Locate the cell with the specified text and output its (x, y) center coordinate. 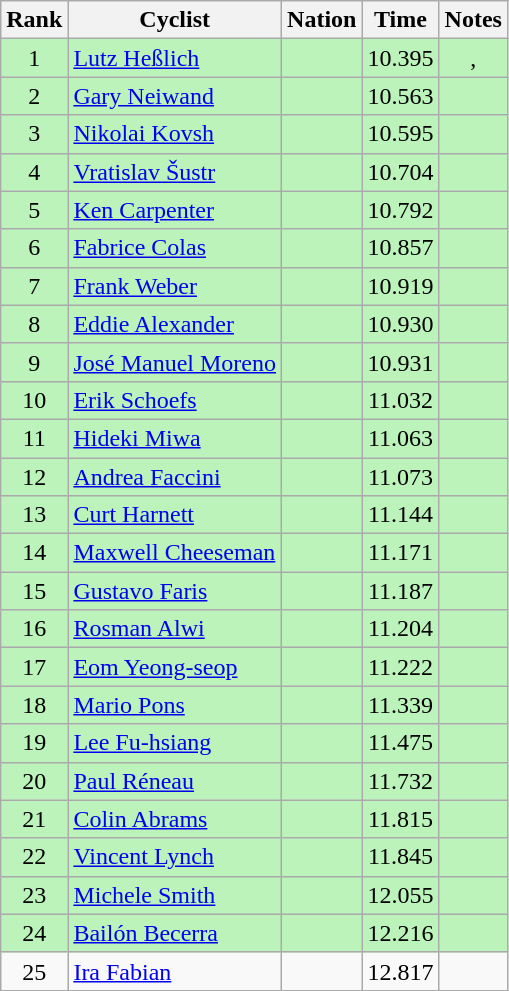
Notes (473, 20)
Nikolai Kovsh (175, 134)
22 (34, 857)
Curt Harnett (175, 515)
8 (34, 324)
11.815 (400, 819)
20 (34, 781)
5 (34, 210)
11.171 (400, 553)
23 (34, 895)
9 (34, 362)
16 (34, 629)
10.857 (400, 248)
Vratislav Šustr (175, 172)
Vincent Lynch (175, 857)
10.704 (400, 172)
11.204 (400, 629)
21 (34, 819)
Andrea Faccini (175, 477)
11.475 (400, 743)
, (473, 58)
12.817 (400, 971)
Nation (322, 20)
11.845 (400, 857)
11.187 (400, 591)
10.930 (400, 324)
11.732 (400, 781)
Lutz Heßlich (175, 58)
Eom Yeong-seop (175, 667)
Fabrice Colas (175, 248)
Cyclist (175, 20)
Frank Weber (175, 286)
12.216 (400, 933)
José Manuel Moreno (175, 362)
18 (34, 705)
10.931 (400, 362)
3 (34, 134)
15 (34, 591)
2 (34, 96)
11.339 (400, 705)
Gary Neiwand (175, 96)
12.055 (400, 895)
Gustavo Faris (175, 591)
11.063 (400, 438)
11.032 (400, 400)
12 (34, 477)
10.595 (400, 134)
Bailón Becerra (175, 933)
Rosman Alwi (175, 629)
19 (34, 743)
Ken Carpenter (175, 210)
Mario Pons (175, 705)
Eddie Alexander (175, 324)
4 (34, 172)
Ira Fabian (175, 971)
17 (34, 667)
11.222 (400, 667)
Paul Réneau (175, 781)
24 (34, 933)
1 (34, 58)
Colin Abrams (175, 819)
10.395 (400, 58)
Time (400, 20)
11.144 (400, 515)
25 (34, 971)
10 (34, 400)
10.563 (400, 96)
Lee Fu-hsiang (175, 743)
Maxwell Cheeseman (175, 553)
Hideki Miwa (175, 438)
Rank (34, 20)
10.792 (400, 210)
6 (34, 248)
11.073 (400, 477)
11 (34, 438)
Michele Smith (175, 895)
13 (34, 515)
Erik Schoefs (175, 400)
14 (34, 553)
7 (34, 286)
10.919 (400, 286)
